Output the [x, y] coordinate of the center of the cell containing the given text.  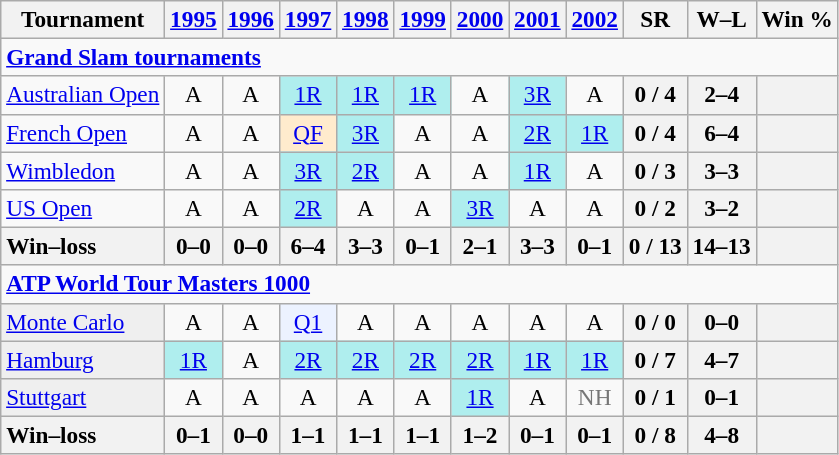
Australian Open [83, 95]
0 / 13 [655, 246]
Monte Carlo [83, 322]
Grand Slam tournaments [420, 57]
1–2 [480, 435]
0 / 2 [655, 208]
Tournament [83, 19]
2–1 [480, 246]
ATP World Tour Masters 1000 [420, 284]
Stuttgart [83, 397]
14–13 [722, 246]
2–4 [722, 95]
1995 [194, 19]
1998 [366, 19]
4–7 [722, 359]
SR [655, 19]
2000 [480, 19]
French Open [83, 133]
2001 [538, 19]
0 / 0 [655, 322]
1996 [250, 19]
W–L [722, 19]
Wimbledon [83, 170]
0 / 3 [655, 170]
2002 [594, 19]
Win % [797, 19]
3–2 [722, 208]
4–8 [722, 435]
US Open [83, 208]
0 / 7 [655, 359]
1997 [308, 19]
Hamburg [83, 359]
Q1 [308, 322]
0 / 8 [655, 435]
NH [594, 397]
QF [308, 133]
0 / 1 [655, 397]
1999 [422, 19]
